Return [x, y] of the center of cell containing provided text 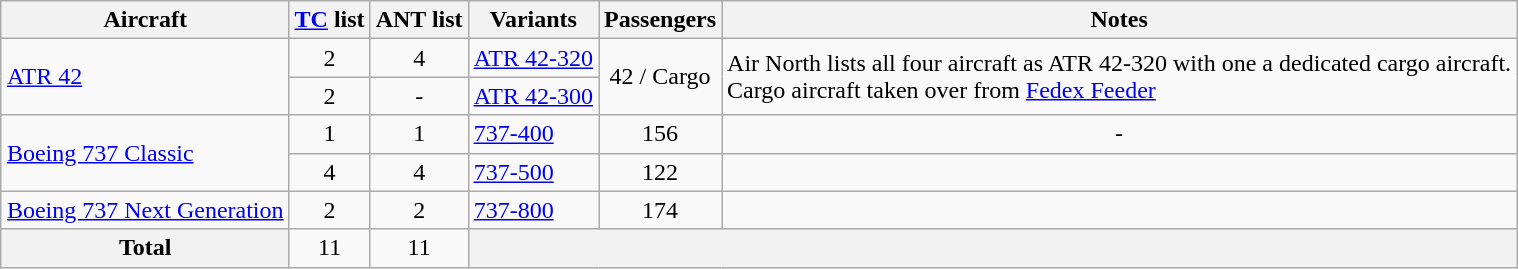
TC list [330, 20]
ATR 42-300 [533, 96]
ATR 42-320 [533, 58]
156 [660, 134]
Notes [1120, 20]
Boeing 737 Next Generation [145, 210]
Aircraft [145, 20]
ATR 42 [145, 77]
737-400 [533, 134]
122 [660, 172]
Total [145, 248]
Boeing 737 Classic [145, 153]
737-500 [533, 172]
42 / Cargo [660, 77]
Passengers [660, 20]
ANT list [419, 20]
174 [660, 210]
737-800 [533, 210]
Variants [533, 20]
Air North lists all four aircraft as ATR 42-320 with one a dedicated cargo aircraft.Cargo aircraft taken over from Fedex Feeder [1120, 77]
